Return [X, Y] of the center of cell containing provided text 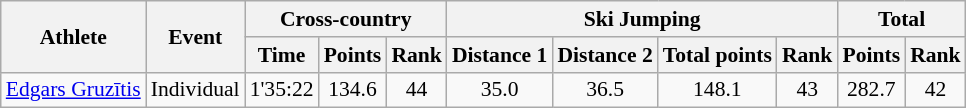
Athlete [74, 36]
44 [416, 90]
Time [282, 55]
Individual [196, 90]
282.7 [871, 90]
Edgars Gruzītis [74, 90]
43 [808, 90]
Cross-country [346, 19]
35.0 [500, 90]
148.1 [718, 90]
1'35:22 [282, 90]
Distance 1 [500, 55]
Total points [718, 55]
42 [936, 90]
Distance 2 [604, 55]
134.6 [353, 90]
Event [196, 36]
Ski Jumping [642, 19]
36.5 [604, 90]
Total [901, 19]
